From the cell containing the given text, extract its center point as (x, y) coordinate. 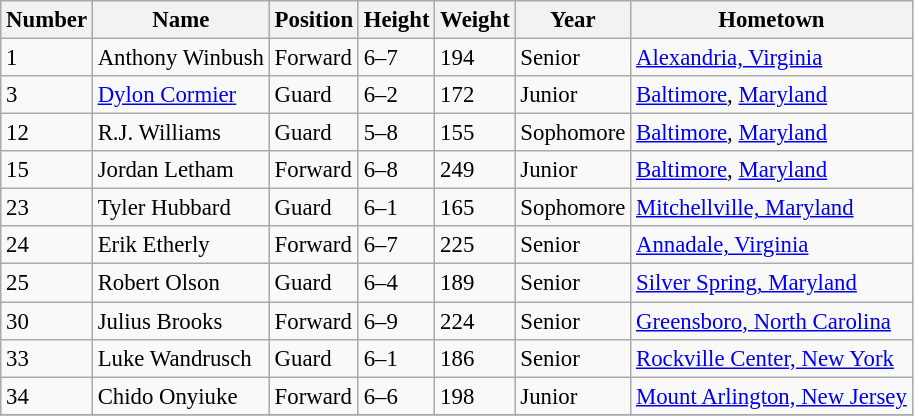
R.J. Williams (180, 133)
34 (47, 396)
198 (475, 396)
Year (573, 20)
Mitchellville, Maryland (772, 208)
Height (396, 20)
25 (47, 283)
224 (475, 321)
Greensboro, North Carolina (772, 321)
186 (475, 358)
Tyler Hubbard (180, 208)
Dylon Cormier (180, 95)
6–8 (396, 170)
Hometown (772, 20)
Mount Arlington, New Jersey (772, 396)
Position (314, 20)
Number (47, 20)
23 (47, 208)
6–4 (396, 283)
1 (47, 58)
Anthony Winbush (180, 58)
33 (47, 358)
6–9 (396, 321)
172 (475, 95)
Luke Wandrusch (180, 358)
6–2 (396, 95)
189 (475, 283)
Rockville Center, New York (772, 358)
24 (47, 245)
165 (475, 208)
Alexandria, Virginia (772, 58)
249 (475, 170)
Robert Olson (180, 283)
3 (47, 95)
225 (475, 245)
155 (475, 133)
194 (475, 58)
30 (47, 321)
Chido Onyiuke (180, 396)
Annadale, Virginia (772, 245)
Erik Etherly (180, 245)
15 (47, 170)
Julius Brooks (180, 321)
5–8 (396, 133)
Jordan Letham (180, 170)
Silver Spring, Maryland (772, 283)
Name (180, 20)
Weight (475, 20)
6–6 (396, 396)
12 (47, 133)
